Scan for the cell matching the given text and deliver its (X, Y) coordinate at center. 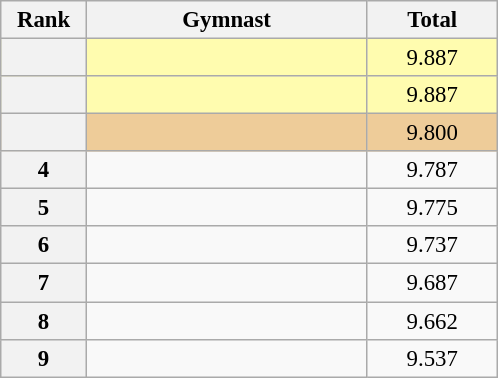
Total (432, 20)
Gymnast (226, 20)
4 (44, 170)
5 (44, 208)
9.800 (432, 133)
9.787 (432, 170)
Rank (44, 20)
9 (44, 358)
9.775 (432, 208)
6 (44, 245)
8 (44, 321)
9.687 (432, 283)
9.662 (432, 321)
9.737 (432, 245)
9.537 (432, 358)
7 (44, 283)
